Determine the [x, y] coordinate at the center of the cell enclosing the given text.  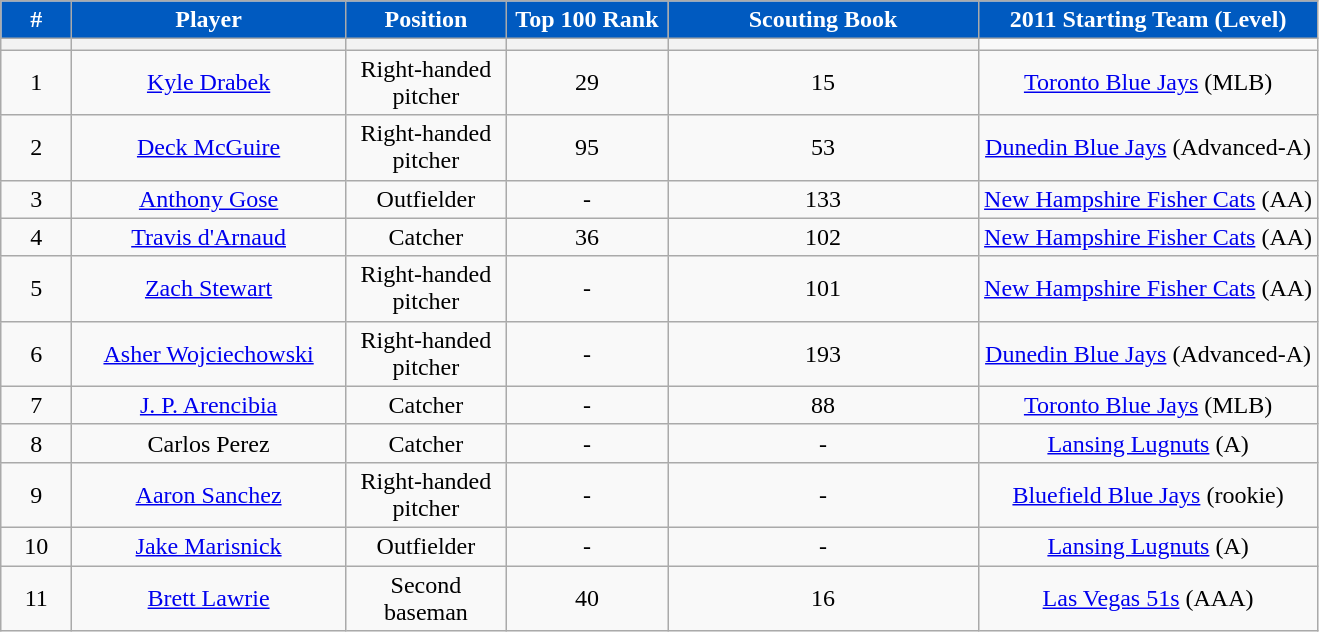
J. P. Arencibia [209, 405]
95 [586, 148]
Brett Lawrie [209, 598]
Anthony Gose [209, 199]
Second baseman [426, 598]
Top 100 Rank [586, 20]
2 [36, 148]
1 [36, 82]
6 [36, 354]
Kyle Drabek [209, 82]
40 [586, 598]
15 [824, 82]
5 [36, 288]
88 [824, 405]
# [36, 20]
2011 Starting Team (Level) [1148, 20]
53 [824, 148]
Carlos Perez [209, 443]
36 [586, 237]
101 [824, 288]
133 [824, 199]
Player [209, 20]
Scouting Book [824, 20]
11 [36, 598]
Aaron Sanchez [209, 494]
29 [586, 82]
3 [36, 199]
7 [36, 405]
4 [36, 237]
193 [824, 354]
Las Vegas 51s (AAA) [1148, 598]
10 [36, 546]
8 [36, 443]
Deck McGuire [209, 148]
Position [426, 20]
Zach Stewart [209, 288]
Bluefield Blue Jays (rookie) [1148, 494]
16 [824, 598]
Jake Marisnick [209, 546]
9 [36, 494]
102 [824, 237]
Travis d'Arnaud [209, 237]
Asher Wojciechowski [209, 354]
